Determine the [x, y] coordinate at the center of the cell enclosing the given text.  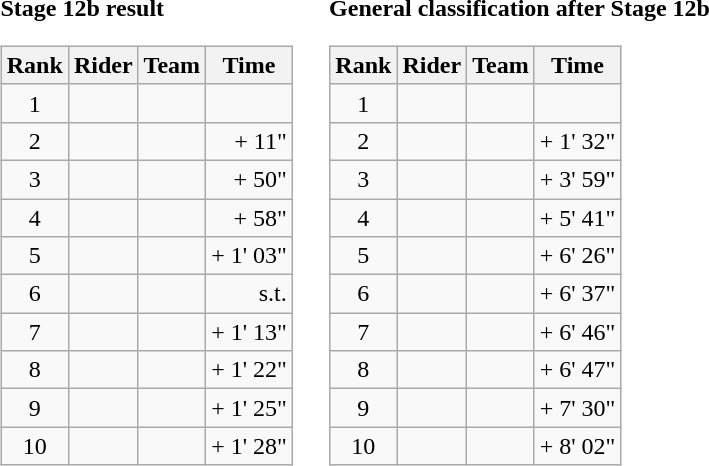
+ 1' 03" [250, 256]
+ 5' 41" [578, 217]
+ 3' 59" [578, 179]
+ 6' 26" [578, 256]
+ 50" [250, 179]
+ 1' 28" [250, 446]
+ 58" [250, 217]
s.t. [250, 294]
+ 1' 22" [250, 370]
+ 7' 30" [578, 408]
+ 6' 37" [578, 294]
+ 1' 13" [250, 332]
+ 8' 02" [578, 446]
+ 1' 32" [578, 141]
+ 6' 46" [578, 332]
+ 1' 25" [250, 408]
+ 6' 47" [578, 370]
+ 11" [250, 141]
